Locate the cell with the specified text and output its (X, Y) center coordinate. 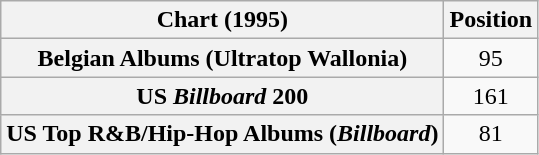
81 (491, 134)
Chart (1995) (222, 20)
US Top R&B/Hip-Hop Albums (Billboard) (222, 134)
Position (491, 20)
Belgian Albums (Ultratop Wallonia) (222, 58)
161 (491, 96)
US Billboard 200 (222, 96)
95 (491, 58)
